Return the (X, Y) coordinate for the center point of the cell that contains the specified text.  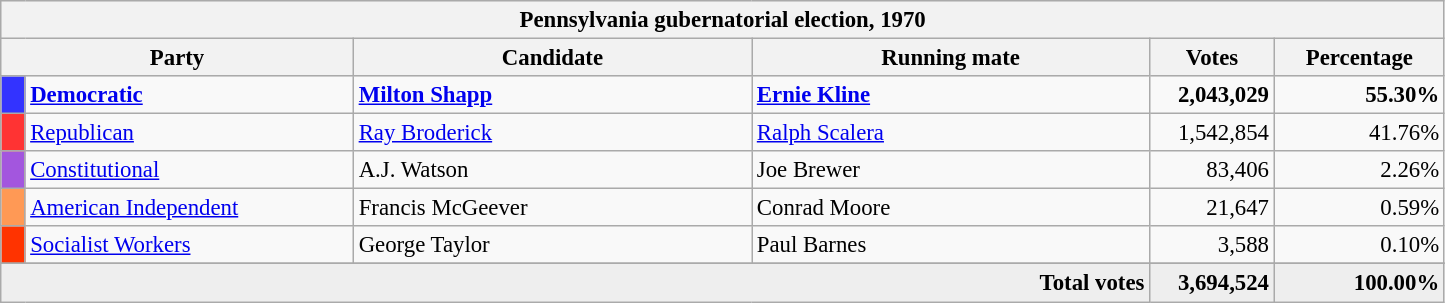
Socialist Workers (189, 245)
0.10% (1359, 245)
55.30% (1359, 95)
1,542,854 (1212, 133)
George Taylor (552, 245)
41.76% (1359, 133)
Votes (1212, 58)
Running mate (951, 58)
3,694,524 (1212, 283)
2,043,029 (1212, 95)
Candidate (552, 58)
American Independent (189, 208)
Party (178, 58)
Ralph Scalera (951, 133)
Constitutional (189, 170)
Joe Brewer (951, 170)
A.J. Watson (552, 170)
100.00% (1359, 283)
2.26% (1359, 170)
Pennsylvania gubernatorial election, 1970 (723, 20)
Paul Barnes (951, 245)
0.59% (1359, 208)
83,406 (1212, 170)
Milton Shapp (552, 95)
3,588 (1212, 245)
Democratic (189, 95)
Conrad Moore (951, 208)
Total votes (576, 283)
Percentage (1359, 58)
Ernie Kline (951, 95)
Republican (189, 133)
21,647 (1212, 208)
Francis McGeever (552, 208)
Ray Broderick (552, 133)
